Identify which cell holds the provided text, then report its [x, y] central coordinate. 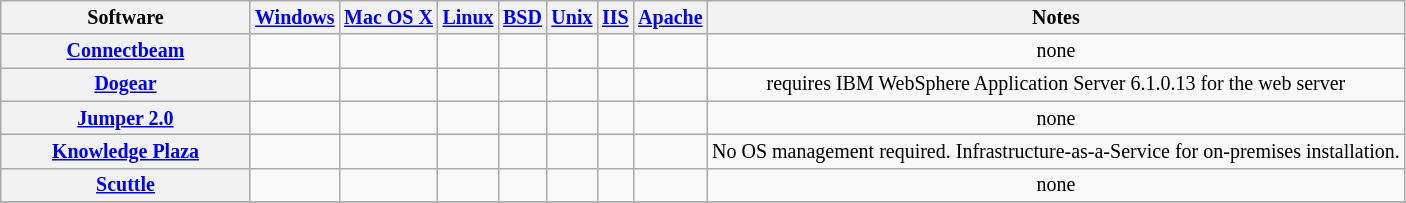
IIS [615, 18]
Software [126, 18]
requires IBM WebSphere Application Server 6.1.0.13 for the web server [1056, 84]
Notes [1056, 18]
Windows [294, 18]
No OS management required. Infrastructure-as-a-Service for on-premises installation. [1056, 152]
Scuttle [126, 184]
Linux [468, 18]
Dogear [126, 84]
Unix [572, 18]
BSD [522, 18]
Knowledge Plaza [126, 152]
Apache [670, 18]
Jumper 2.0 [126, 118]
Mac OS X [388, 18]
Connectbeam [126, 52]
